From the cell containing the given text, extract its center point as (x, y) coordinate. 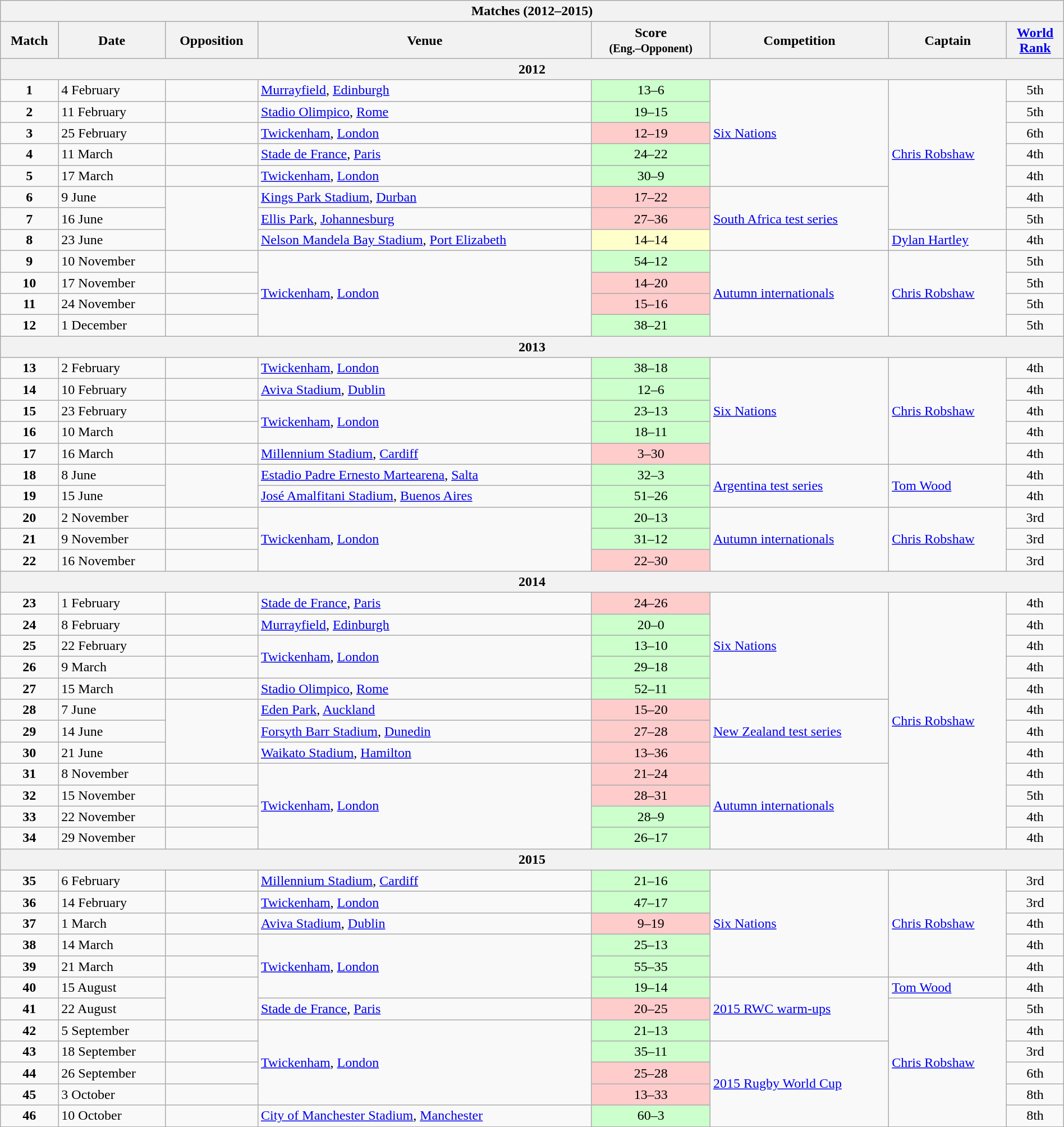
25 February (112, 133)
9 November (112, 539)
7 (29, 218)
City of Manchester Stadium, Manchester (424, 1116)
Nelson Mandela Bay Stadium, Port Elizabeth (424, 240)
25–28 (651, 1073)
1 February (112, 603)
22 February (112, 646)
9 March (112, 667)
60–3 (651, 1116)
15 (29, 411)
32 (29, 795)
22–30 (651, 560)
30–9 (651, 176)
18–11 (651, 432)
26 (29, 667)
2 February (112, 368)
16 March (112, 453)
9 (29, 261)
4 (29, 154)
13–10 (651, 646)
Forsyth Barr Stadium, Dunedin (424, 731)
28–9 (651, 817)
2012 (532, 69)
1 December (112, 326)
14 February (112, 902)
21–24 (651, 774)
47–17 (651, 902)
Waikato Stadium, Hamilton (424, 753)
38 (29, 945)
37 (29, 923)
11 March (112, 154)
23 June (112, 240)
17 March (112, 176)
29–18 (651, 667)
2 November (112, 517)
22 November (112, 817)
17–22 (651, 197)
44 (29, 1073)
8 (29, 240)
24 November (112, 304)
15–16 (651, 304)
New Zealand test series (799, 731)
Eden Park, Auckland (424, 710)
15 August (112, 988)
1 (29, 90)
38–18 (651, 368)
54–12 (651, 261)
South Africa test series (799, 218)
14 (29, 390)
18 September (112, 1052)
35–11 (651, 1052)
13–6 (651, 90)
20 (29, 517)
29 November (112, 838)
28–31 (651, 795)
3 (29, 133)
Kings Park Stadium, Durban (424, 197)
8 November (112, 774)
24 (29, 625)
2015 (532, 859)
19–15 (651, 112)
26 September (112, 1073)
17 (29, 453)
2 (29, 112)
26–17 (651, 838)
19 (29, 496)
33 (29, 817)
36 (29, 902)
Dylan Hartley (948, 240)
12–6 (651, 390)
27–28 (651, 731)
Matches (2012–2015) (532, 11)
18 (29, 475)
43 (29, 1052)
30 (29, 753)
15 November (112, 795)
25–13 (651, 945)
11 February (112, 112)
40 (29, 988)
51–26 (651, 496)
1 March (112, 923)
17 November (112, 282)
21–13 (651, 1030)
20–25 (651, 1009)
21 (29, 539)
9–19 (651, 923)
31 (29, 774)
Opposition (211, 40)
22 August (112, 1009)
2015 RWC warm-ups (799, 1009)
21–16 (651, 881)
55–35 (651, 966)
10 November (112, 261)
21 June (112, 753)
28 (29, 710)
8 February (112, 625)
20–0 (651, 625)
5 September (112, 1030)
Estadio Padre Ernesto Martearena, Salta (424, 475)
7 June (112, 710)
16 November (112, 560)
32–3 (651, 475)
15 March (112, 689)
23 February (112, 411)
21 March (112, 966)
14–14 (651, 240)
31–12 (651, 539)
4 February (112, 90)
3–30 (651, 453)
19–14 (651, 988)
Date (112, 40)
13–33 (651, 1094)
Competition (799, 40)
15 June (112, 496)
27–36 (651, 218)
6 (29, 197)
11 (29, 304)
41 (29, 1009)
10 February (112, 390)
23 (29, 603)
13–36 (651, 753)
39 (29, 966)
2013 (532, 347)
3 October (112, 1094)
16 June (112, 218)
52–11 (651, 689)
World Rank (1035, 40)
34 (29, 838)
10 (29, 282)
14 March (112, 945)
38–21 (651, 326)
12 (29, 326)
10 March (112, 432)
45 (29, 1094)
42 (29, 1030)
27 (29, 689)
Score(Eng.–Opponent) (651, 40)
Captain (948, 40)
14 June (112, 731)
15–20 (651, 710)
35 (29, 881)
20–13 (651, 517)
25 (29, 646)
14–20 (651, 282)
Ellis Park, Johannesburg (424, 218)
29 (29, 731)
5 (29, 176)
46 (29, 1116)
10 October (112, 1116)
23–13 (651, 411)
6 February (112, 881)
13 (29, 368)
24–22 (651, 154)
José Amalfitani Stadium, Buenos Aires (424, 496)
12–19 (651, 133)
9 June (112, 197)
Venue (424, 40)
2015 Rugby World Cup (799, 1084)
Match (29, 40)
24–26 (651, 603)
2014 (532, 581)
8 June (112, 475)
16 (29, 432)
Argentina test series (799, 485)
22 (29, 560)
